Determine the [x, y] coordinate at the center of the cell enclosing the given text.  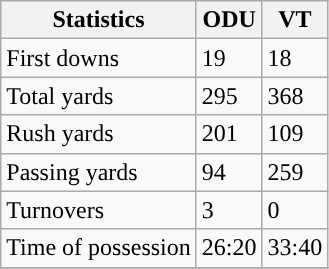
Total yards [99, 96]
First downs [99, 58]
368 [295, 96]
33:40 [295, 248]
VT [295, 20]
109 [295, 134]
94 [229, 172]
26:20 [229, 248]
Passing yards [99, 172]
Turnovers [99, 210]
Time of possession [99, 248]
Statistics [99, 20]
259 [295, 172]
19 [229, 58]
18 [295, 58]
295 [229, 96]
3 [229, 210]
0 [295, 210]
Rush yards [99, 134]
ODU [229, 20]
201 [229, 134]
